Detect which cell encompasses the target text, then output its (X, Y) center coordinate. 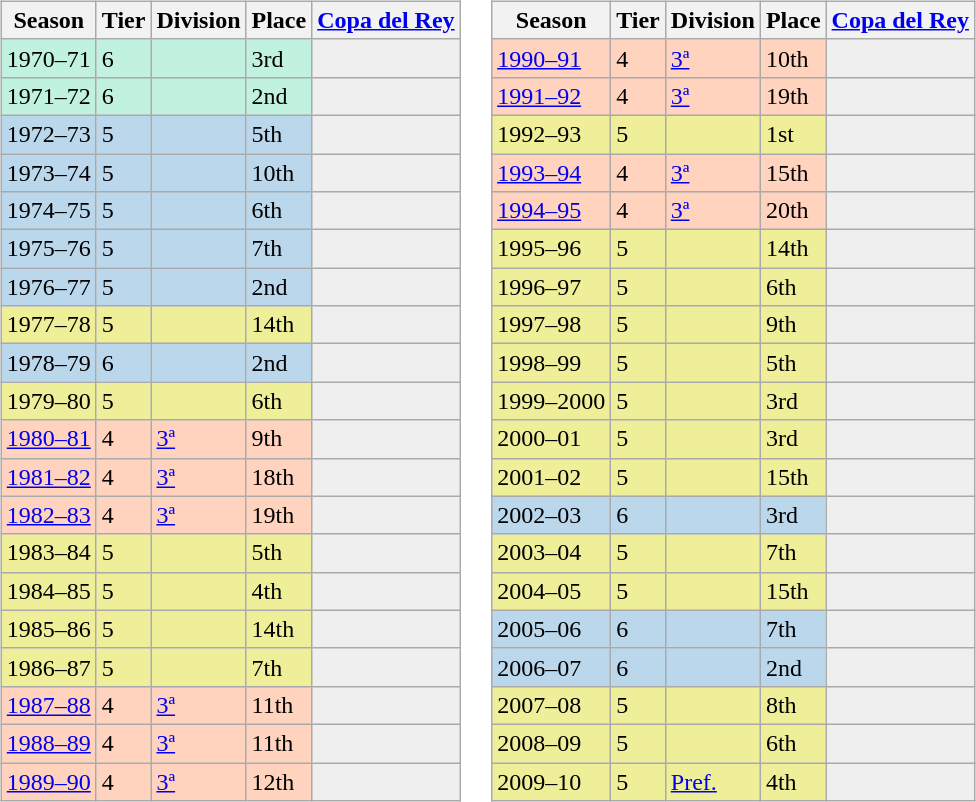
2000–01 (552, 439)
1976–77 (48, 287)
1985–86 (48, 629)
1991–92 (552, 96)
1998–99 (552, 363)
1988–89 (48, 743)
1978–79 (48, 363)
12th (279, 781)
8th (793, 705)
2003–04 (552, 553)
2005–06 (552, 629)
1982–83 (48, 515)
1971–72 (48, 96)
1994–95 (552, 211)
1989–90 (48, 781)
1995–96 (552, 249)
2001–02 (552, 477)
2009–10 (552, 781)
2002–03 (552, 515)
1992–93 (552, 134)
2007–08 (552, 705)
1st (793, 134)
1972–73 (48, 134)
1970–71 (48, 58)
2006–07 (552, 667)
1981–82 (48, 477)
1993–94 (552, 173)
1980–81 (48, 439)
2008–09 (552, 743)
1996–97 (552, 287)
1997–98 (552, 325)
1979–80 (48, 401)
1984–85 (48, 591)
1986–87 (48, 667)
18th (279, 477)
1987–88 (48, 705)
20th (793, 211)
1983–84 (48, 553)
1975–76 (48, 249)
1999–2000 (552, 401)
2004–05 (552, 591)
1973–74 (48, 173)
1990–91 (552, 58)
1974–75 (48, 211)
Pref. (712, 781)
1977–78 (48, 325)
